Extract the [x, y] coordinate from the center of the cell holding the provided text.  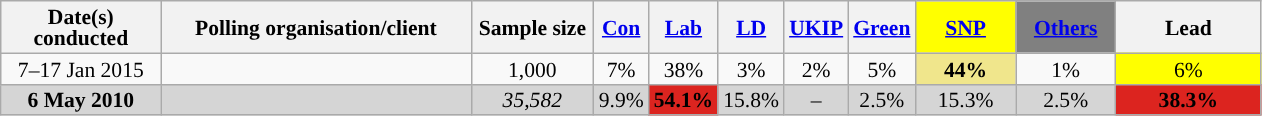
38.3% [1188, 100]
6 May 2010 [81, 100]
LD [751, 27]
5% [882, 68]
15.3% [965, 100]
6% [1188, 68]
Con [622, 27]
Lead [1188, 27]
38% [684, 68]
Green [882, 27]
UKIP [816, 27]
SNP [965, 27]
1,000 [532, 68]
3% [751, 68]
7% [622, 68]
Sample size [532, 27]
– [816, 100]
Lab [684, 27]
1% [1066, 68]
2% [816, 68]
44% [965, 68]
Others [1066, 27]
15.8% [751, 100]
9.9% [622, 100]
7–17 Jan 2015 [81, 68]
Date(s)conducted [81, 27]
35,582 [532, 100]
Polling organisation/client [316, 27]
54.1% [684, 100]
